Output the [x, y] coordinate of the center of the cell containing the given text.  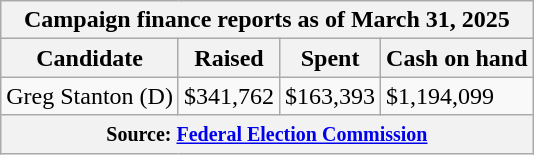
Raised [228, 58]
$1,194,099 [457, 96]
Spent [330, 58]
$163,393 [330, 96]
$341,762 [228, 96]
Greg Stanton (D) [90, 96]
Source: Federal Election Commission [267, 134]
Candidate [90, 58]
Campaign finance reports as of March 31, 2025 [267, 20]
Cash on hand [457, 58]
